Locate the cell with the specified text and output its (x, y) center coordinate. 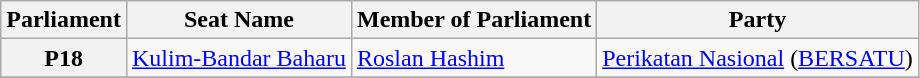
Roslan Hashim (474, 58)
Parliament (64, 20)
Party (758, 20)
Member of Parliament (474, 20)
Seat Name (238, 20)
Kulim-Bandar Baharu (238, 58)
Perikatan Nasional (BERSATU) (758, 58)
P18 (64, 58)
